Extract the [x, y] coordinate from the center of the cell holding the provided text.  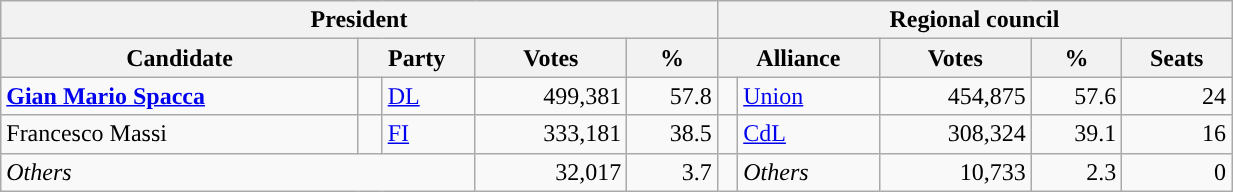
10,733 [955, 172]
President [360, 20]
FI [428, 134]
24 [1177, 96]
Candidate [180, 58]
0 [1177, 172]
Union [809, 96]
CdL [809, 134]
Francesco Massi [180, 134]
Alliance [798, 58]
57.8 [672, 96]
333,181 [551, 134]
38.5 [672, 134]
39.1 [1076, 134]
32,017 [551, 172]
DL [428, 96]
3.7 [672, 172]
Regional council [974, 20]
Gian Mario Spacca [180, 96]
308,324 [955, 134]
2.3 [1076, 172]
Seats [1177, 58]
499,381 [551, 96]
16 [1177, 134]
454,875 [955, 96]
57.6 [1076, 96]
Party [416, 58]
